Detect which cell encompasses the target text, then output its (x, y) center coordinate. 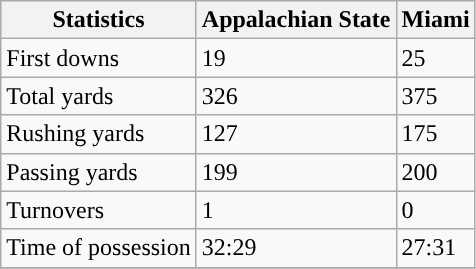
0 (436, 210)
Total yards (99, 96)
Turnovers (99, 210)
199 (296, 172)
Rushing yards (99, 134)
25 (436, 58)
Miami (436, 20)
Passing yards (99, 172)
Appalachian State (296, 20)
32:29 (296, 248)
1 (296, 210)
First downs (99, 58)
375 (436, 96)
Statistics (99, 20)
127 (296, 134)
326 (296, 96)
19 (296, 58)
200 (436, 172)
Time of possession (99, 248)
175 (436, 134)
27:31 (436, 248)
